Provide the [X, Y] coordinate of the cell's center where the given text is located.  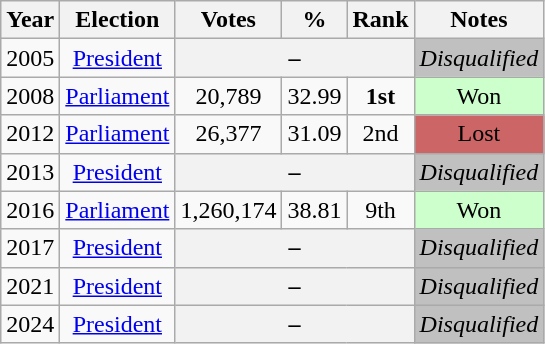
2nd [380, 134]
Lost [479, 134]
1,260,174 [228, 210]
Votes [228, 20]
2008 [30, 96]
2005 [30, 58]
38.81 [314, 210]
20,789 [228, 96]
32.99 [314, 96]
Rank [380, 20]
26,377 [228, 134]
% [314, 20]
1st [380, 96]
2013 [30, 172]
Election [118, 20]
2017 [30, 248]
31.09 [314, 134]
2024 [30, 324]
Year [30, 20]
2012 [30, 134]
2021 [30, 286]
9th [380, 210]
Notes [479, 20]
2016 [30, 210]
